Find where the given text appears and provide that cell's center as (X, Y) coordinate. 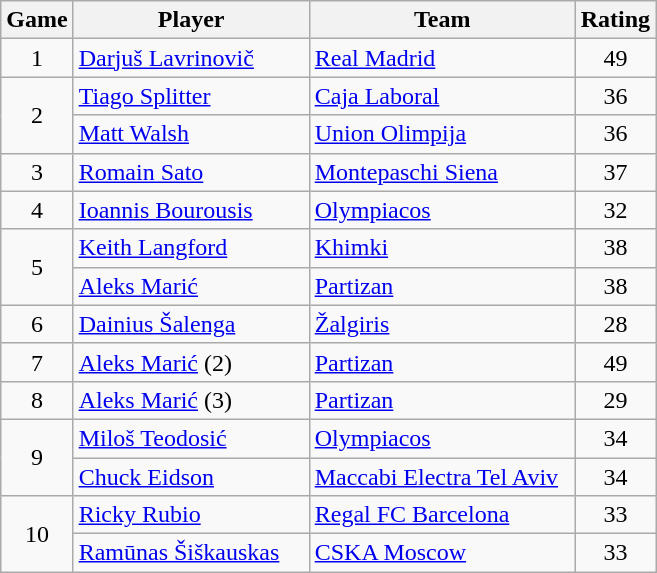
Aleks Marić (2) (191, 362)
Tiago Splitter (191, 96)
Maccabi Electra Tel Aviv (442, 477)
10 (37, 534)
Union Olimpija (442, 134)
Caja Laboral (442, 96)
3 (37, 172)
9 (37, 457)
1 (37, 58)
Aleks Marić (191, 286)
32 (615, 210)
Miloš Teodosić (191, 438)
Regal FC Barcelona (442, 515)
CSKA Moscow (442, 553)
Player (191, 20)
28 (615, 324)
4 (37, 210)
Khimki (442, 248)
Chuck Eidson (191, 477)
2 (37, 115)
Dainius Šalenga (191, 324)
Keith Langford (191, 248)
Aleks Marić (3) (191, 400)
6 (37, 324)
Ramūnas Šiškauskas (191, 553)
Ioannis Bourousis (191, 210)
Montepaschi Siena (442, 172)
Žalgiris (442, 324)
7 (37, 362)
Darjuš Lavrinovič (191, 58)
Game (37, 20)
Romain Sato (191, 172)
37 (615, 172)
8 (37, 400)
Real Madrid (442, 58)
Matt Walsh (191, 134)
Team (442, 20)
Ricky Rubio (191, 515)
Rating (615, 20)
29 (615, 400)
5 (37, 267)
